Identify which cell holds the provided text, then report its [X, Y] central coordinate. 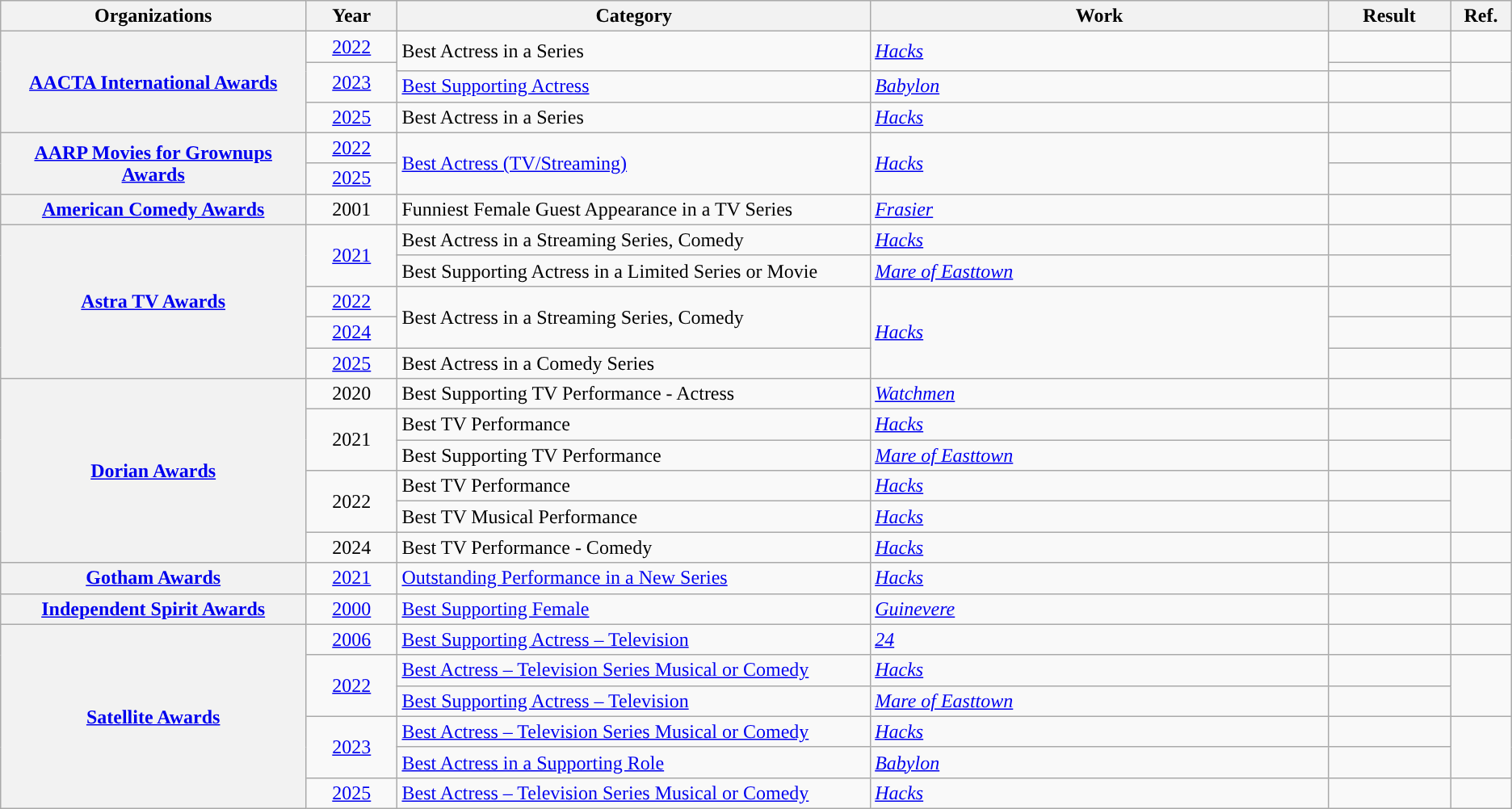
2020 [352, 394]
Best Supporting Female [634, 609]
Best TV Musical Performance [634, 517]
Best TV Performance - Comedy [634, 547]
Frasier [1100, 209]
2001 [352, 209]
Work [1100, 16]
AARP Movies for Grownups Awards [153, 163]
Organizations [153, 16]
Best Supporting Actress in a Limited Series or Movie [634, 270]
24 [1100, 639]
American Comedy Awards [153, 209]
Best Actress in a Supporting Role [634, 762]
AACTA International Awards [153, 82]
Result [1389, 16]
Best Actress in a Comedy Series [634, 363]
Best Actress (TV/Streaming) [634, 163]
Category [634, 16]
Ref. [1481, 16]
2006 [352, 639]
Best Supporting Actress [634, 86]
Satellite Awards [153, 716]
Watchmen [1100, 394]
Gotham Awards [153, 578]
Independent Spirit Awards [153, 609]
Astra TV Awards [153, 301]
Funniest Female Guest Appearance in a TV Series [634, 209]
2000 [352, 609]
Best Supporting TV Performance - Actress [634, 394]
Outstanding Performance in a New Series [634, 578]
Guinevere [1100, 609]
Year [352, 16]
Dorian Awards [153, 471]
Best Supporting TV Performance [634, 455]
